Search for the cell housing the specified text and yield its (x, y) center coordinate. 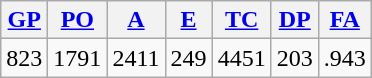
DP (294, 20)
249 (188, 58)
2411 (136, 58)
4451 (242, 58)
823 (24, 58)
GP (24, 20)
203 (294, 58)
E (188, 20)
1791 (78, 58)
.943 (344, 58)
FA (344, 20)
PO (78, 20)
A (136, 20)
TC (242, 20)
